From the cell containing the given text, extract its center point as [x, y] coordinate. 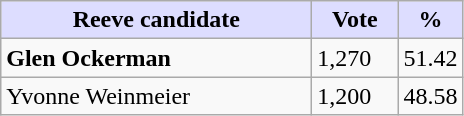
% [430, 20]
1,200 [355, 96]
48.58 [430, 96]
Yvonne Weinmeier [156, 96]
Glen Ockerman [156, 58]
51.42 [430, 58]
1,270 [355, 58]
Reeve candidate [156, 20]
Vote [355, 20]
